Extract the (X, Y) coordinate from the center of the cell holding the provided text.  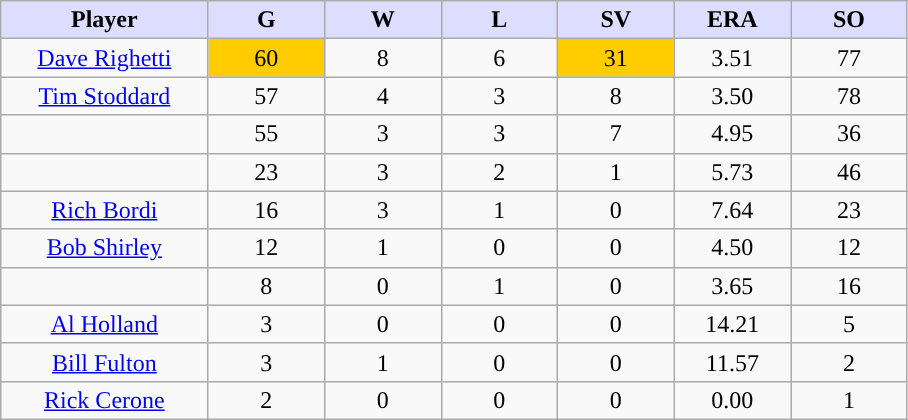
77 (850, 58)
7.64 (732, 210)
5.73 (732, 172)
0.00 (732, 400)
60 (266, 58)
W (382, 20)
SO (850, 20)
78 (850, 96)
11.57 (732, 362)
46 (850, 172)
Tim Stoddard (104, 96)
Rich Bordi (104, 210)
4.95 (732, 134)
ERA (732, 20)
4 (382, 96)
57 (266, 96)
SV (616, 20)
6 (500, 58)
Dave Righetti (104, 58)
36 (850, 134)
L (500, 20)
7 (616, 134)
Bob Shirley (104, 248)
Rick Cerone (104, 400)
4.50 (732, 248)
Player (104, 20)
G (266, 20)
31 (616, 58)
5 (850, 324)
14.21 (732, 324)
3.51 (732, 58)
3.65 (732, 286)
3.50 (732, 96)
Al Holland (104, 324)
Bill Fulton (104, 362)
55 (266, 134)
